For the text-containing cell, return its midpoint in [X, Y] coordinate format. 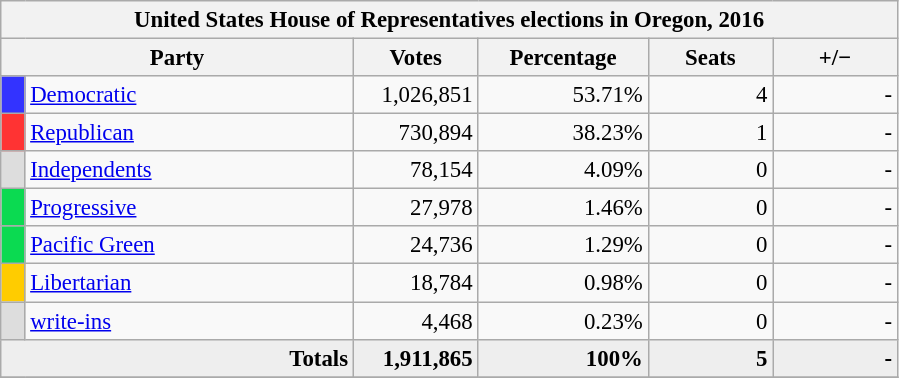
+/− [836, 58]
53.71% [563, 95]
1,911,865 [416, 358]
4.09% [563, 170]
Party [178, 58]
27,978 [416, 208]
Independents [189, 170]
write-ins [189, 321]
24,736 [416, 245]
Totals [178, 358]
1 [710, 133]
100% [563, 358]
0.98% [563, 283]
Progressive [189, 208]
United States House of Representatives elections in Oregon, 2016 [450, 20]
Percentage [563, 58]
5 [710, 358]
4,468 [416, 321]
1.29% [563, 245]
Votes [416, 58]
Libertarian [189, 283]
4 [710, 95]
0.23% [563, 321]
Seats [710, 58]
Pacific Green [189, 245]
38.23% [563, 133]
Republican [189, 133]
18,784 [416, 283]
1,026,851 [416, 95]
78,154 [416, 170]
1.46% [563, 208]
Democratic [189, 95]
730,894 [416, 133]
